For the text-containing cell, return its midpoint in (x, y) coordinate format. 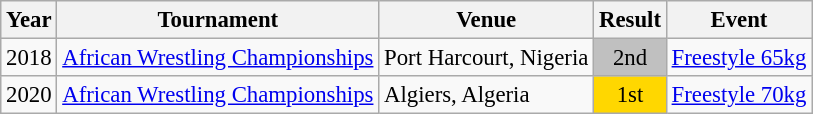
Result (630, 20)
1st (630, 95)
2020 (29, 95)
Tournament (218, 20)
Event (738, 20)
Freestyle 65kg (738, 58)
Algiers, Algeria (486, 95)
Port Harcourt, Nigeria (486, 58)
2018 (29, 58)
2nd (630, 58)
Venue (486, 20)
Year (29, 20)
Freestyle 70kg (738, 95)
